Find where the given text appears and provide that cell's center as (x, y) coordinate. 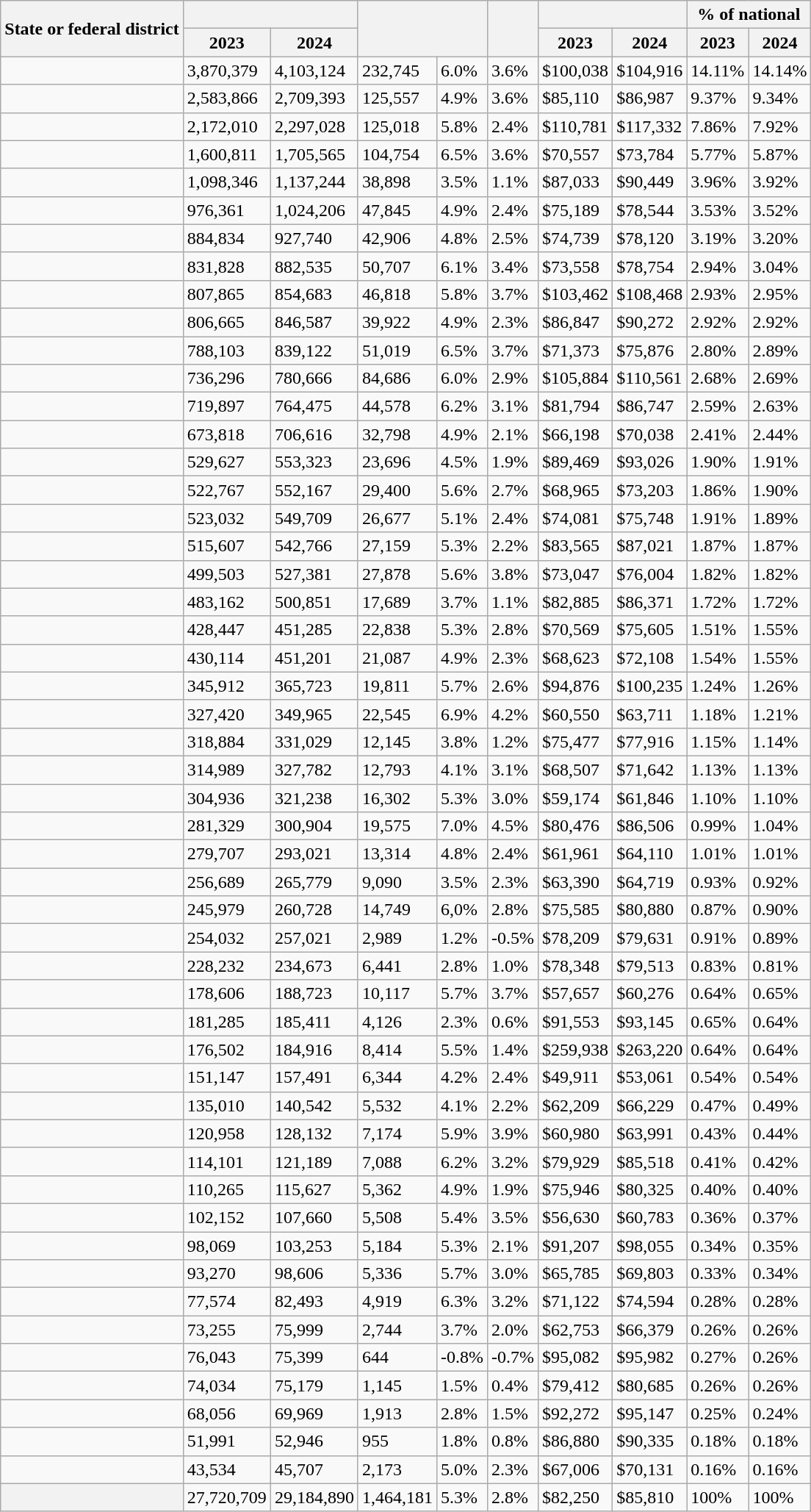
$85,110 (576, 98)
76,043 (226, 1358)
0.35% (780, 1246)
6.3% (461, 1302)
3,870,379 (226, 71)
185,411 (314, 1022)
1,705,565 (314, 154)
1,913 (397, 1414)
3.19% (718, 238)
7.0% (461, 826)
$63,991 (649, 1133)
47,845 (397, 210)
0.42% (780, 1161)
365,723 (314, 686)
1.04% (780, 826)
349,965 (314, 714)
84,686 (397, 379)
9.37% (718, 98)
$68,507 (576, 770)
$79,412 (576, 1386)
1.21% (780, 714)
$71,122 (576, 1302)
5.4% (461, 1217)
0.47% (718, 1106)
2.59% (718, 406)
0.49% (780, 1106)
$105,884 (576, 379)
$94,876 (576, 686)
0.81% (780, 966)
0.83% (718, 966)
12,793 (397, 770)
$82,885 (576, 602)
23,696 (397, 462)
19,575 (397, 826)
$93,145 (649, 1022)
$63,390 (576, 882)
8,414 (397, 1050)
$85,810 (649, 1497)
2.6% (513, 686)
807,865 (226, 294)
$73,047 (576, 574)
$59,174 (576, 798)
2,172,010 (226, 126)
$73,784 (649, 154)
75,999 (314, 1330)
5.5% (461, 1050)
527,381 (314, 574)
764,475 (314, 406)
884,834 (226, 238)
281,329 (226, 826)
$93,026 (649, 462)
522,767 (226, 490)
22,838 (397, 630)
5.9% (461, 1133)
2.89% (780, 351)
552,167 (314, 490)
9.34% (780, 98)
29,400 (397, 490)
74,034 (226, 1386)
1,600,811 (226, 154)
5.1% (461, 518)
$70,557 (576, 154)
2.63% (780, 406)
$90,272 (649, 322)
$60,980 (576, 1133)
706,616 (314, 434)
1.18% (718, 714)
$73,558 (576, 266)
$87,033 (576, 182)
107,660 (314, 1217)
7.92% (780, 126)
2,709,393 (314, 98)
$78,754 (649, 266)
$78,544 (649, 210)
553,323 (314, 462)
176,502 (226, 1050)
245,979 (226, 910)
$75,946 (576, 1189)
184,916 (314, 1050)
2.94% (718, 266)
234,673 (314, 966)
$75,748 (649, 518)
7,088 (397, 1161)
5,508 (397, 1217)
$89,469 (576, 462)
19,811 (397, 686)
38,898 (397, 182)
$103,462 (576, 294)
$91,207 (576, 1246)
279,707 (226, 854)
$87,021 (649, 546)
$86,987 (649, 98)
$95,082 (576, 1358)
42,906 (397, 238)
115,627 (314, 1189)
$85,518 (649, 1161)
$80,325 (649, 1189)
1.8% (461, 1441)
6.1% (461, 266)
2.9% (513, 379)
$75,585 (576, 910)
321,238 (314, 798)
0.27% (718, 1358)
736,296 (226, 379)
125,018 (397, 126)
0.36% (718, 1217)
542,766 (314, 546)
$86,847 (576, 322)
2,297,028 (314, 126)
0.33% (718, 1274)
976,361 (226, 210)
13,314 (397, 854)
428,447 (226, 630)
50,707 (397, 266)
102,152 (226, 1217)
6.9% (461, 714)
7.86% (718, 126)
3.92% (780, 182)
$65,785 (576, 1274)
499,503 (226, 574)
$74,739 (576, 238)
304,936 (226, 798)
$80,685 (649, 1386)
% of national (749, 15)
$76,004 (649, 574)
$95,982 (649, 1358)
927,740 (314, 238)
2.69% (780, 379)
$81,794 (576, 406)
806,665 (226, 322)
232,745 (397, 71)
$75,605 (649, 630)
2.68% (718, 379)
314,989 (226, 770)
$75,876 (649, 351)
2.7% (513, 490)
110,265 (226, 1189)
$71,642 (649, 770)
$110,781 (576, 126)
$60,550 (576, 714)
-0.7% (513, 1358)
7,174 (397, 1133)
$66,379 (649, 1330)
523,032 (226, 518)
$80,476 (576, 826)
77,574 (226, 1302)
300,904 (314, 826)
2,744 (397, 1330)
140,542 (314, 1106)
1.0% (513, 966)
93,270 (226, 1274)
839,122 (314, 351)
0.92% (780, 882)
831,828 (226, 266)
125,557 (397, 98)
1,464,181 (397, 1497)
0.44% (780, 1133)
32,798 (397, 434)
State or federal district (93, 29)
$64,719 (649, 882)
0.41% (718, 1161)
52,946 (314, 1441)
4,126 (397, 1022)
2,989 (397, 938)
2,583,866 (226, 98)
5.77% (718, 154)
26,677 (397, 518)
46,818 (397, 294)
0.93% (718, 882)
$82,250 (576, 1497)
0.87% (718, 910)
0.6% (513, 1022)
$77,916 (649, 742)
$62,209 (576, 1106)
$64,110 (649, 854)
45,707 (314, 1469)
120,958 (226, 1133)
$86,506 (649, 826)
$78,209 (576, 938)
98,069 (226, 1246)
0.91% (718, 938)
1,137,244 (314, 182)
2,173 (397, 1469)
12,145 (397, 742)
14.11% (718, 71)
265,779 (314, 882)
1,024,206 (314, 210)
$61,846 (649, 798)
451,201 (314, 658)
2.95% (780, 294)
345,912 (226, 686)
515,607 (226, 546)
39,922 (397, 322)
-0.5% (513, 938)
5,362 (397, 1189)
0.8% (513, 1441)
0.24% (780, 1414)
$62,753 (576, 1330)
1.51% (718, 630)
0.89% (780, 938)
1.4% (513, 1050)
$90,449 (649, 182)
104,754 (397, 154)
327,782 (314, 770)
0.25% (718, 1414)
1.89% (780, 518)
430,114 (226, 658)
2.80% (718, 351)
$100,235 (649, 686)
27,159 (397, 546)
331,029 (314, 742)
$108,468 (649, 294)
$66,229 (649, 1106)
73,255 (226, 1330)
673,818 (226, 434)
$74,594 (649, 1302)
6,441 (397, 966)
$263,220 (649, 1050)
$92,272 (576, 1414)
0.43% (718, 1133)
5.0% (461, 1469)
483,162 (226, 602)
0.90% (780, 910)
27,878 (397, 574)
2.93% (718, 294)
$56,630 (576, 1217)
5,532 (397, 1106)
5.87% (780, 154)
114,101 (226, 1161)
178,606 (226, 994)
$91,553 (576, 1022)
29,184,890 (314, 1497)
4,919 (397, 1302)
549,709 (314, 518)
228,232 (226, 966)
3.53% (718, 210)
$71,373 (576, 351)
$73,203 (649, 490)
68,056 (226, 1414)
$86,880 (576, 1441)
257,021 (314, 938)
$60,783 (649, 1217)
17,689 (397, 602)
256,689 (226, 882)
$79,513 (649, 966)
$70,131 (649, 1469)
5,184 (397, 1246)
103,253 (314, 1246)
1.14% (780, 742)
1.86% (718, 490)
1,145 (397, 1386)
3.9% (513, 1133)
3.04% (780, 266)
3.4% (513, 266)
14.14% (780, 71)
$67,006 (576, 1469)
$68,965 (576, 490)
69,969 (314, 1414)
955 (397, 1441)
2.0% (513, 1330)
6,0% (461, 910)
$69,803 (649, 1274)
1.54% (718, 658)
2.44% (780, 434)
$80,880 (649, 910)
135,010 (226, 1106)
16,302 (397, 798)
151,147 (226, 1078)
4,103,124 (314, 71)
$70,569 (576, 630)
1,098,346 (226, 182)
780,666 (314, 379)
$95,147 (649, 1414)
$79,929 (576, 1161)
644 (397, 1358)
$83,565 (576, 546)
846,587 (314, 322)
$90,335 (649, 1441)
14,749 (397, 910)
$60,276 (649, 994)
$70,038 (649, 434)
$66,198 (576, 434)
$78,348 (576, 966)
27,720,709 (226, 1497)
5,336 (397, 1274)
98,606 (314, 1274)
6,344 (397, 1078)
22,545 (397, 714)
-0.8% (461, 1358)
75,399 (314, 1358)
82,493 (314, 1302)
1.15% (718, 742)
318,884 (226, 742)
1.26% (780, 686)
$53,061 (649, 1078)
3.52% (780, 210)
51,019 (397, 351)
$68,623 (576, 658)
$86,371 (649, 602)
51,991 (226, 1441)
0.4% (513, 1386)
$259,938 (576, 1050)
$100,038 (576, 71)
44,578 (397, 406)
$72,108 (649, 658)
128,132 (314, 1133)
9,090 (397, 882)
$110,561 (649, 379)
10,117 (397, 994)
$74,081 (576, 518)
75,179 (314, 1386)
43,534 (226, 1469)
2.5% (513, 238)
529,627 (226, 462)
3.20% (780, 238)
$75,189 (576, 210)
$78,120 (649, 238)
293,021 (314, 854)
1.24% (718, 686)
254,032 (226, 938)
$98,055 (649, 1246)
2.41% (718, 434)
0.37% (780, 1217)
$49,911 (576, 1078)
21,087 (397, 658)
$79,631 (649, 938)
$117,332 (649, 126)
$63,711 (649, 714)
260,728 (314, 910)
451,285 (314, 630)
0.99% (718, 826)
181,285 (226, 1022)
719,897 (226, 406)
854,683 (314, 294)
788,103 (226, 351)
500,851 (314, 602)
$57,657 (576, 994)
$86,747 (649, 406)
188,723 (314, 994)
157,491 (314, 1078)
882,535 (314, 266)
$61,961 (576, 854)
$104,916 (649, 71)
$75,477 (576, 742)
327,420 (226, 714)
3.96% (718, 182)
121,189 (314, 1161)
